Determine the [X, Y] coordinate at the center of the cell enclosing the given text.  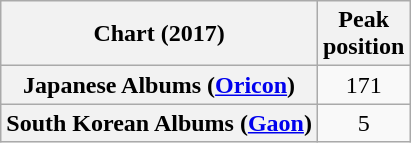
South Korean Albums (Gaon) [160, 123]
171 [363, 85]
5 [363, 123]
Japanese Albums (Oricon) [160, 85]
Peakposition [363, 34]
Chart (2017) [160, 34]
